Extract the [x, y] coordinate from the center of the cell holding the provided text.  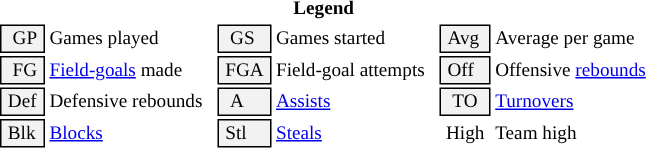
FG [22, 70]
Def [22, 102]
Off [466, 70]
FGA [244, 70]
Blk [22, 133]
Assists [355, 102]
High [466, 133]
Avg [466, 38]
Games played [131, 38]
Steals [355, 133]
TO [466, 102]
Blocks [131, 133]
Defensive rebounds [131, 102]
Field-goal attempts [355, 70]
Stl [244, 133]
GS [244, 38]
Games started [355, 38]
GP [22, 38]
A [244, 102]
Field-goals made [131, 70]
